For the text-containing cell, return its midpoint in (x, y) coordinate format. 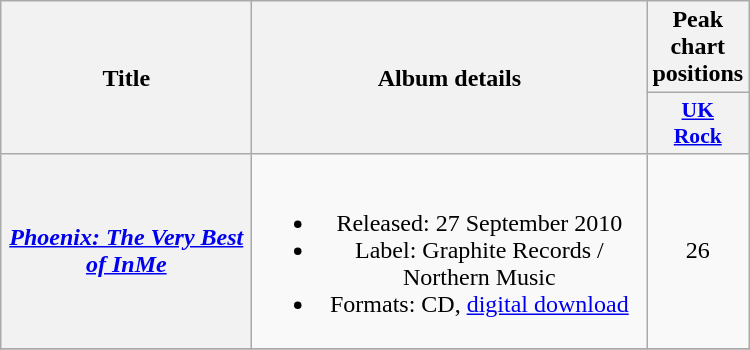
Released: 27 September 2010Label: Graphite Records / Northern MusicFormats: CD, digital download (450, 251)
UKRock (698, 124)
26 (698, 251)
Phoenix: The Very Best of InMe (126, 251)
Title (126, 78)
Album details (450, 78)
Peak chart positions (698, 47)
